Return (X, Y) of the center of cell containing provided text 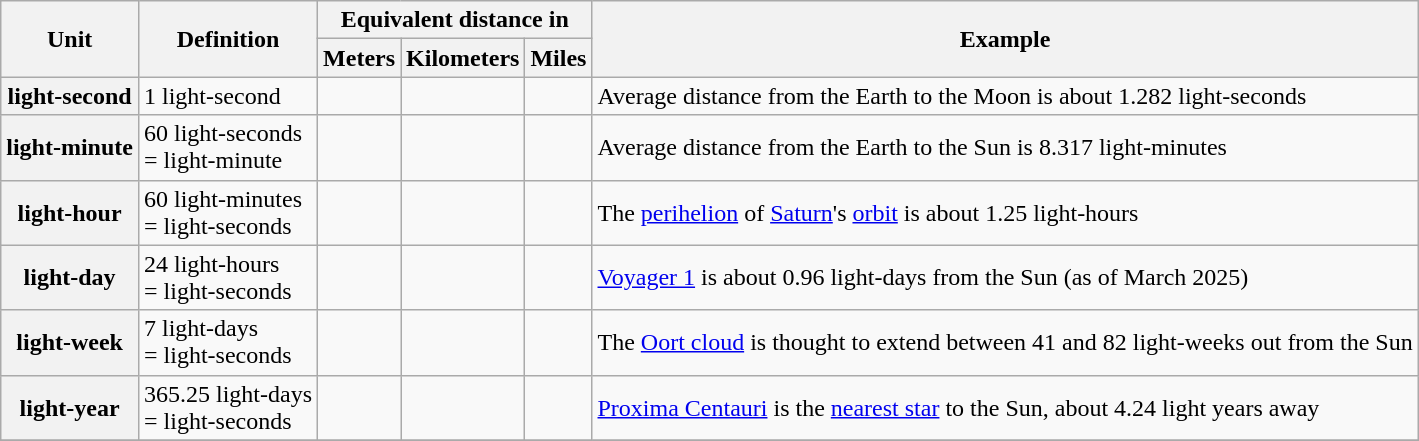
Proxima Centauri is the nearest star to the Sun, about 4.24 light years away (1005, 408)
Average distance from the Earth to the Sun is 8.317 light-minutes (1005, 148)
light-minute (70, 148)
Average distance from the Earth to the Moon is about 1.282 light-seconds (1005, 96)
24 light-hours= light-seconds (228, 278)
Equivalent distance in (455, 20)
Unit (70, 39)
Voyager 1 is about 0.96 light-days from the Sun (as of March 2025) (1005, 278)
1 light-second (228, 96)
light-week (70, 342)
60 light-seconds= light-minute (228, 148)
The perihelion of Saturn's orbit is about 1.25 light-hours (1005, 212)
365.25 light-days= light-seconds (228, 408)
light-year (70, 408)
The Oort cloud is thought to extend between 41 and 82 light-weeks out from the Sun (1005, 342)
light-second (70, 96)
Meters (360, 58)
60 light-minutes= light-seconds (228, 212)
light-day (70, 278)
7 light-days= light-seconds (228, 342)
Kilometers (463, 58)
Example (1005, 39)
Definition (228, 39)
Miles (558, 58)
light-hour (70, 212)
